Find where the given text appears and provide that cell's center as [x, y] coordinate. 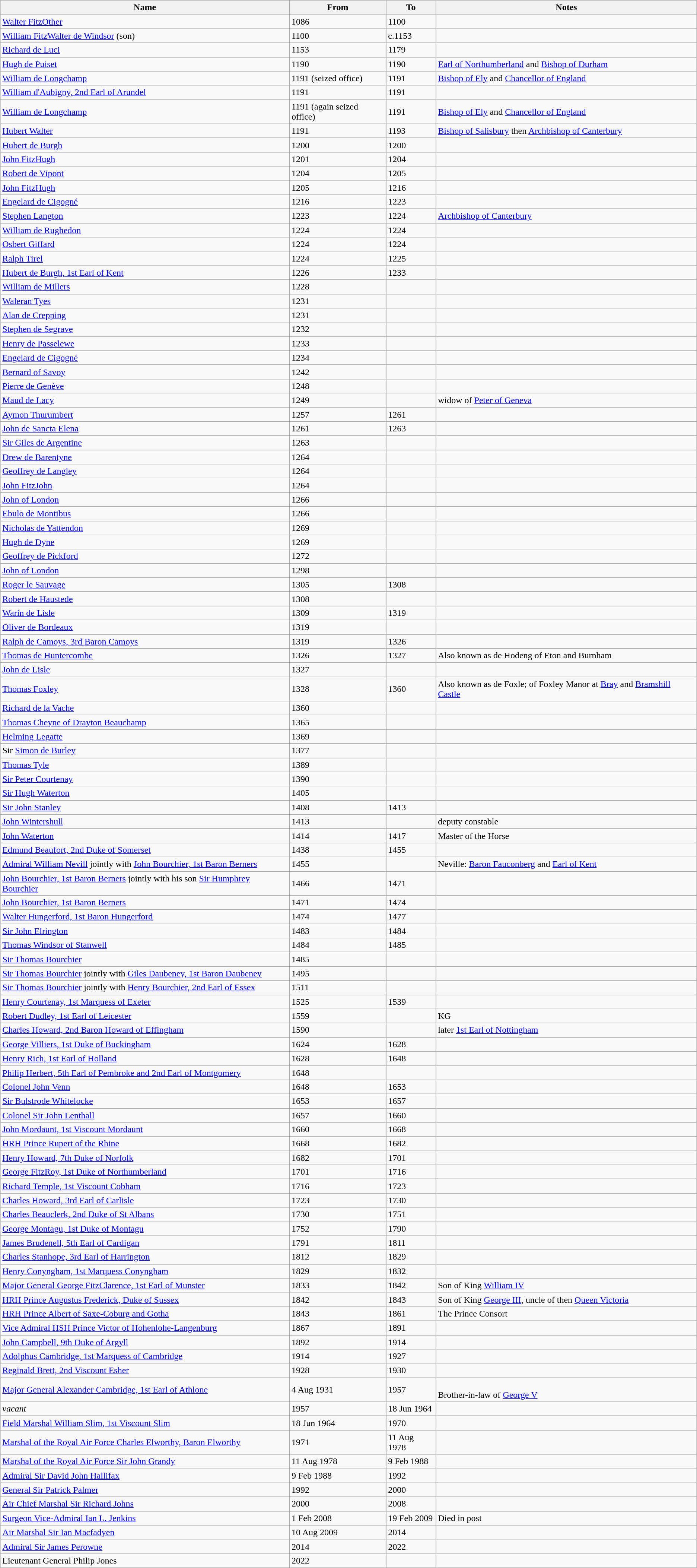
Died in post [567, 1518]
Robert de Vipont [145, 173]
John Waterton [145, 836]
19 Feb 2009 [411, 1518]
Master of the Horse [567, 836]
1 Feb 2008 [337, 1518]
Charles Beauclerk, 2nd Duke of St Albans [145, 1214]
Ralph de Camoys, 3rd Baron Camoys [145, 641]
John Wintershull [145, 821]
1832 [411, 1271]
Major General Alexander Cambridge, 1st Earl of Athlone [145, 1390]
10 Aug 2009 [337, 1532]
Richard Temple, 1st Viscount Cobham [145, 1186]
Thomas de Huntercombe [145, 656]
John Bourchier, 1st Baron Berners jointly with his son Sir Humphrey Bourchier [145, 883]
Stephen de Segrave [145, 329]
Thomas Windsor of Stanwell [145, 945]
Hugh de Puiset [145, 64]
Archbishop of Canterbury [567, 216]
Waleran Tyes [145, 301]
1861 [411, 1314]
Richard de la Vache [145, 708]
Thomas Tyle [145, 765]
Field Marshal William Slim, 1st Viscount Slim [145, 1423]
Charles Howard, 3rd Earl of Carlisle [145, 1200]
1389 [337, 765]
KG [567, 1016]
1201 [337, 159]
Neville: Baron Fauconberg and Earl of Kent [567, 864]
Air Chief Marshal Sir Richard Johns [145, 1504]
1405 [337, 793]
Son of King George III, uncle of then Queen Victoria [567, 1299]
Admiral Sir David John Hallifax [145, 1476]
1971 [337, 1442]
From [337, 7]
1193 [411, 131]
Sir Thomas Bourchier jointly with Giles Daubeney, 1st Baron Daubeney [145, 973]
Sir Thomas Bourchier jointly with Henry Bourchier, 2nd Earl of Essex [145, 988]
1369 [337, 737]
1624 [337, 1044]
Major General George FitzClarence, 1st Earl of Munster [145, 1285]
Robert de Haustede [145, 599]
1234 [337, 358]
1811 [411, 1243]
1328 [337, 689]
1365 [337, 722]
Also known as de Foxle; of Foxley Manor at Bray and Bramshill Castle [567, 689]
1225 [411, 259]
1752 [337, 1229]
HRH Prince Augustus Frederick, Duke of Sussex [145, 1299]
Lieutenant General Philip Jones [145, 1561]
Oliver de Bordeaux [145, 627]
General Sir Patrick Palmer [145, 1490]
1417 [411, 836]
Thomas Cheyne of Drayton Beauchamp [145, 722]
1272 [337, 556]
1226 [337, 273]
William de Millers [145, 287]
Bishop of Salisbury then Archbishop of Canterbury [567, 131]
1414 [337, 836]
Henry Conyngham, 1st Marquess Conyngham [145, 1271]
Henry Rich, 1st Earl of Holland [145, 1058]
1086 [337, 22]
1812 [337, 1257]
Notes [567, 7]
Henry de Passelewe [145, 343]
Sir Bulstrode Whitelocke [145, 1101]
HRH Prince Rupert of the Rhine [145, 1144]
Thomas Foxley [145, 689]
Robert Dudley, 1st Earl of Leicester [145, 1016]
HRH Prince Albert of Saxe-Coburg and Gotha [145, 1314]
Henry Courtenay, 1st Marquess of Exeter [145, 1002]
Maud de Lacy [145, 400]
2008 [411, 1504]
1539 [411, 1002]
1390 [337, 779]
1867 [337, 1328]
1495 [337, 973]
George Villiers, 1st Duke of Buckingham [145, 1044]
1305 [337, 585]
1751 [411, 1214]
Charles Stanhope, 3rd Earl of Harrington [145, 1257]
Philip Herbert, 5th Earl of Pembroke and 2nd Earl of Montgomery [145, 1073]
1559 [337, 1016]
George FitzRoy, 1st Duke of Northumberland [145, 1172]
1892 [337, 1342]
1377 [337, 751]
John Mordaunt, 1st Viscount Mordaunt [145, 1130]
4 Aug 1931 [337, 1390]
Nicholas de Yattendon [145, 528]
Richard de Luci [145, 50]
vacant [145, 1409]
Roger le Sauvage [145, 585]
Aymon Thurumbert [145, 415]
deputy constable [567, 821]
1242 [337, 372]
Stephen Langton [145, 216]
1928 [337, 1371]
Geoffrey de Pickford [145, 556]
Brother-in-law of George V [567, 1390]
Also known as de Hodeng of Eton and Burnham [567, 656]
1191 (again seized office) [337, 112]
1791 [337, 1243]
1438 [337, 850]
Adolphus Cambridge, 1st Marquess of Cambridge [145, 1356]
1525 [337, 1002]
later 1st Earl of Nottingham [567, 1030]
1590 [337, 1030]
John de Sancta Elena [145, 429]
Ebulo de Montibus [145, 514]
1228 [337, 287]
James Brudenell, 5th Earl of Cardigan [145, 1243]
1477 [411, 917]
Sir Hugh Waterton [145, 793]
Colonel Sir John Lenthall [145, 1115]
Geoffrey de Langley [145, 471]
Sir John Stanley [145, 807]
Bernard of Savoy [145, 372]
1179 [411, 50]
1249 [337, 400]
William de Rughedon [145, 230]
Hubert de Burgh [145, 145]
c.1153 [411, 36]
1153 [337, 50]
Surgeon Vice-Admiral Ian L. Jenkins [145, 1518]
Air Marshal Sir Ian Macfadyen [145, 1532]
1257 [337, 415]
1408 [337, 807]
Helming Legatte [145, 737]
Alan de Crepping [145, 315]
John FitzJohn [145, 485]
Earl of Northumberland and Bishop of Durham [567, 64]
Admiral William Nevill jointly with John Bourchier, 1st Baron Berners [145, 864]
John Campbell, 9th Duke of Argyll [145, 1342]
Drew de Barentyne [145, 457]
Son of King William IV [567, 1285]
1970 [411, 1423]
1891 [411, 1328]
Colonel John Venn [145, 1087]
Sir Thomas Bourchier [145, 959]
Warin de Lisle [145, 613]
Vice Admiral HSH Prince Victor of Hohenlohe-Langenburg [145, 1328]
Hugh de Dyne [145, 542]
Sir Peter Courtenay [145, 779]
1790 [411, 1229]
The Prince Consort [567, 1314]
Ralph Tirel [145, 259]
George Montagu, 1st Duke of Montagu [145, 1229]
Sir Simon de Burley [145, 751]
1466 [337, 883]
Edmund Beaufort, 2nd Duke of Somerset [145, 850]
To [411, 7]
1927 [411, 1356]
Charles Howard, 2nd Baron Howard of Effingham [145, 1030]
1298 [337, 570]
1232 [337, 329]
Henry Howard, 7th Duke of Norfolk [145, 1158]
1833 [337, 1285]
John de Lisle [145, 670]
1930 [411, 1371]
Walter Hungerford, 1st Baron Hungerford [145, 917]
Name [145, 7]
Reginald Brett, 2nd Viscount Esher [145, 1371]
William d'Aubigny, 2nd Earl of Arundel [145, 92]
Sir Giles de Argentine [145, 443]
1248 [337, 386]
John Bourchier, 1st Baron Berners [145, 903]
1483 [337, 931]
1309 [337, 613]
Admiral Sir James Perowne [145, 1546]
Marshal of the Royal Air Force Sir John Grandy [145, 1461]
William FitzWalter de Windsor (son) [145, 36]
Hubert de Burgh, 1st Earl of Kent [145, 273]
Marshal of the Royal Air Force Charles Elworthy, Baron Elworthy [145, 1442]
Pierre de Genève [145, 386]
widow of Peter of Geneva [567, 400]
Walter FitzOther [145, 22]
Sir John Elrington [145, 931]
1191 (seized office) [337, 78]
1511 [337, 988]
Osbert Giffard [145, 244]
Hubert Walter [145, 131]
